Return (x, y) of the center of cell containing provided text 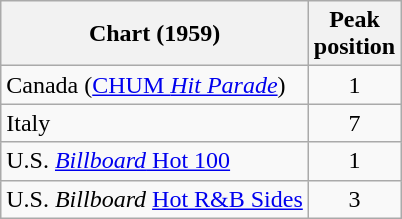
Canada (CHUM Hit Parade) (155, 85)
Peakposition (354, 34)
Italy (155, 123)
U.S. Billboard Hot 100 (155, 161)
7 (354, 123)
3 (354, 199)
U.S. Billboard Hot R&B Sides (155, 199)
Chart (1959) (155, 34)
